From the cell containing the given text, extract its center point as [X, Y] coordinate. 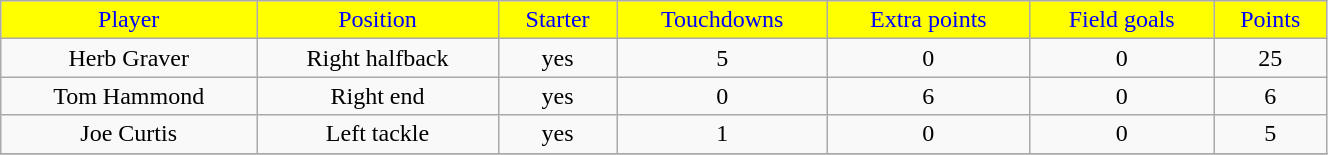
Herb Graver [129, 58]
Points [1270, 20]
Extra points [929, 20]
Position [378, 20]
Starter [558, 20]
Player [129, 20]
Touchdowns [722, 20]
25 [1270, 58]
Field goals [1122, 20]
Joe Curtis [129, 134]
Tom Hammond [129, 96]
1 [722, 134]
Left tackle [378, 134]
Right halfback [378, 58]
Right end [378, 96]
